Find where the given text appears and provide that cell's center as [X, Y] coordinate. 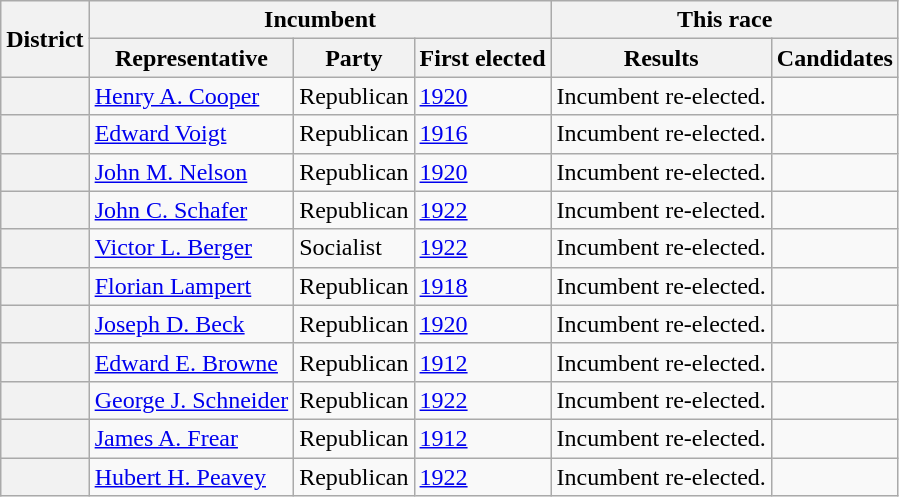
District [45, 39]
Socialist [354, 248]
Incumbent [320, 20]
John M. Nelson [192, 172]
1918 [482, 286]
Results [661, 58]
James A. Frear [192, 438]
Party [354, 58]
First elected [482, 58]
Henry A. Cooper [192, 96]
Edward Voigt [192, 134]
Joseph D. Beck [192, 324]
Candidates [834, 58]
Florian Lampert [192, 286]
This race [724, 20]
Victor L. Berger [192, 248]
George J. Schneider [192, 400]
1916 [482, 134]
John C. Schafer [192, 210]
Hubert H. Peavey [192, 477]
Representative [192, 58]
Edward E. Browne [192, 362]
